Locate the cell with the specified text and output its (X, Y) center coordinate. 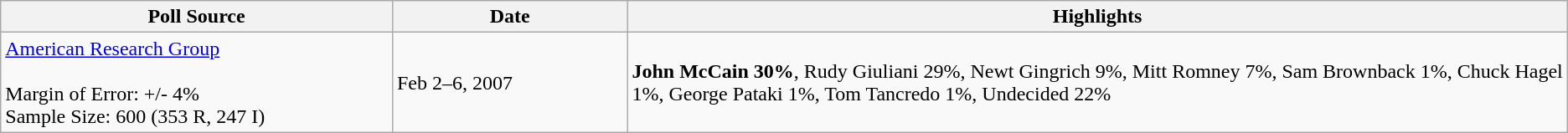
Feb 2–6, 2007 (509, 82)
Poll Source (197, 17)
Highlights (1097, 17)
Date (509, 17)
American Research GroupMargin of Error: +/- 4%Sample Size: 600 (353 R, 247 I) (197, 82)
